Find where the given text appears and provide that cell's center as (X, Y) coordinate. 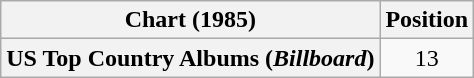
US Top Country Albums (Billboard) (190, 58)
Position (427, 20)
Chart (1985) (190, 20)
13 (427, 58)
